Determine the [X, Y] coordinate at the center of the cell enclosing the given text.  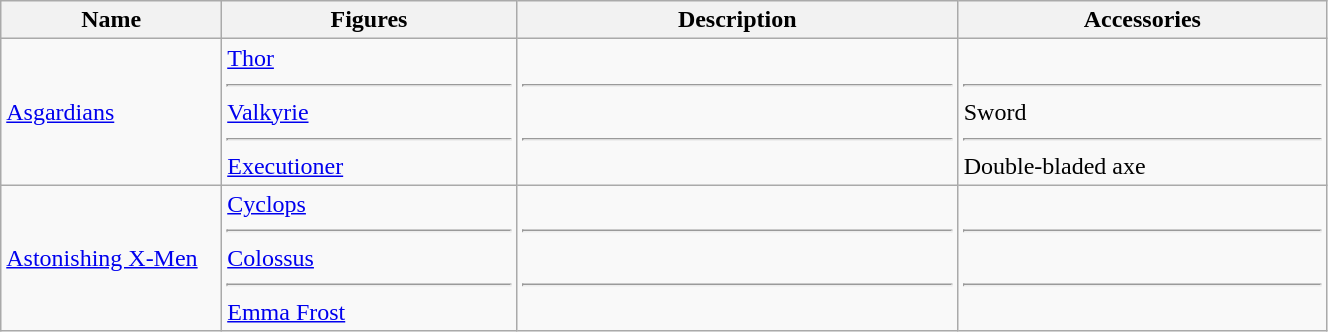
Name [112, 20]
ThorValkyrieExecutioner [370, 112]
Asgardians [112, 112]
Figures [370, 20]
Accessories [1142, 20]
CyclopsColossusEmma Frost [370, 258]
Description [737, 20]
SwordDouble-bladed axe [1142, 112]
Astonishing X-Men [112, 258]
